Extract the (X, Y) coordinate from the center of the cell holding the provided text.  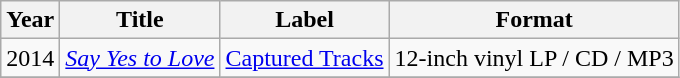
2014 (30, 58)
Format (534, 20)
12-inch vinyl LP / CD / MP3 (534, 58)
Title (140, 20)
Say Yes to Love (140, 58)
Year (30, 20)
Captured Tracks (304, 58)
Label (304, 20)
